Capture the cell that displays the provided text and extract its [X, Y] central coordinate. 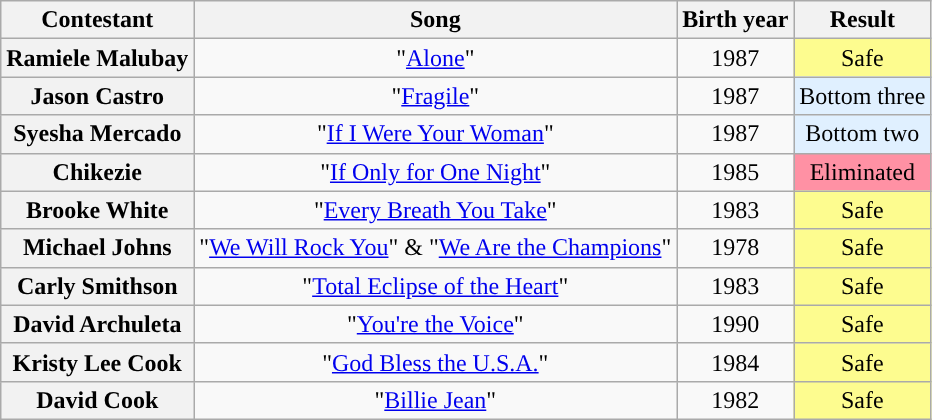
"You're the Voice" [436, 324]
David Cook [98, 400]
1978 [736, 248]
"We Will Rock You" & "We Are the Champions" [436, 248]
Bottom two [862, 134]
"Billie Jean" [436, 400]
"If Only for One Night" [436, 172]
1984 [736, 362]
Chikezie [98, 172]
David Archuleta [98, 324]
Syesha Mercado [98, 134]
Brooke White [98, 210]
Result [862, 20]
"Fragile" [436, 96]
1990 [736, 324]
Michael Johns [98, 248]
Bottom three [862, 96]
"If I Were Your Woman" [436, 134]
Song [436, 20]
Kristy Lee Cook [98, 362]
"God Bless the U.S.A." [436, 362]
Jason Castro [98, 96]
"Every Breath You Take" [436, 210]
"Alone" [436, 58]
Contestant [98, 20]
Birth year [736, 20]
1985 [736, 172]
Ramiele Malubay [98, 58]
1982 [736, 400]
Eliminated [862, 172]
"Total Eclipse of the Heart" [436, 286]
Carly Smithson [98, 286]
